Extract the [x, y] coordinate from the center of the cell holding the provided text.  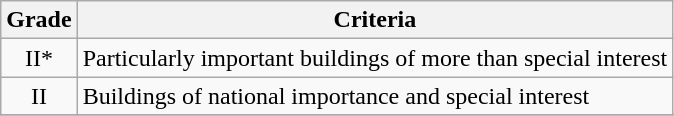
II [39, 96]
Particularly important buildings of more than special interest [375, 58]
Buildings of national importance and special interest [375, 96]
Grade [39, 20]
II* [39, 58]
Criteria [375, 20]
